For the text-containing cell, return its midpoint in [X, Y] coordinate format. 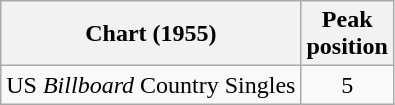
5 [347, 85]
Chart (1955) [151, 34]
Peakposition [347, 34]
US Billboard Country Singles [151, 85]
